Locate the cell with the specified text and output its (X, Y) center coordinate. 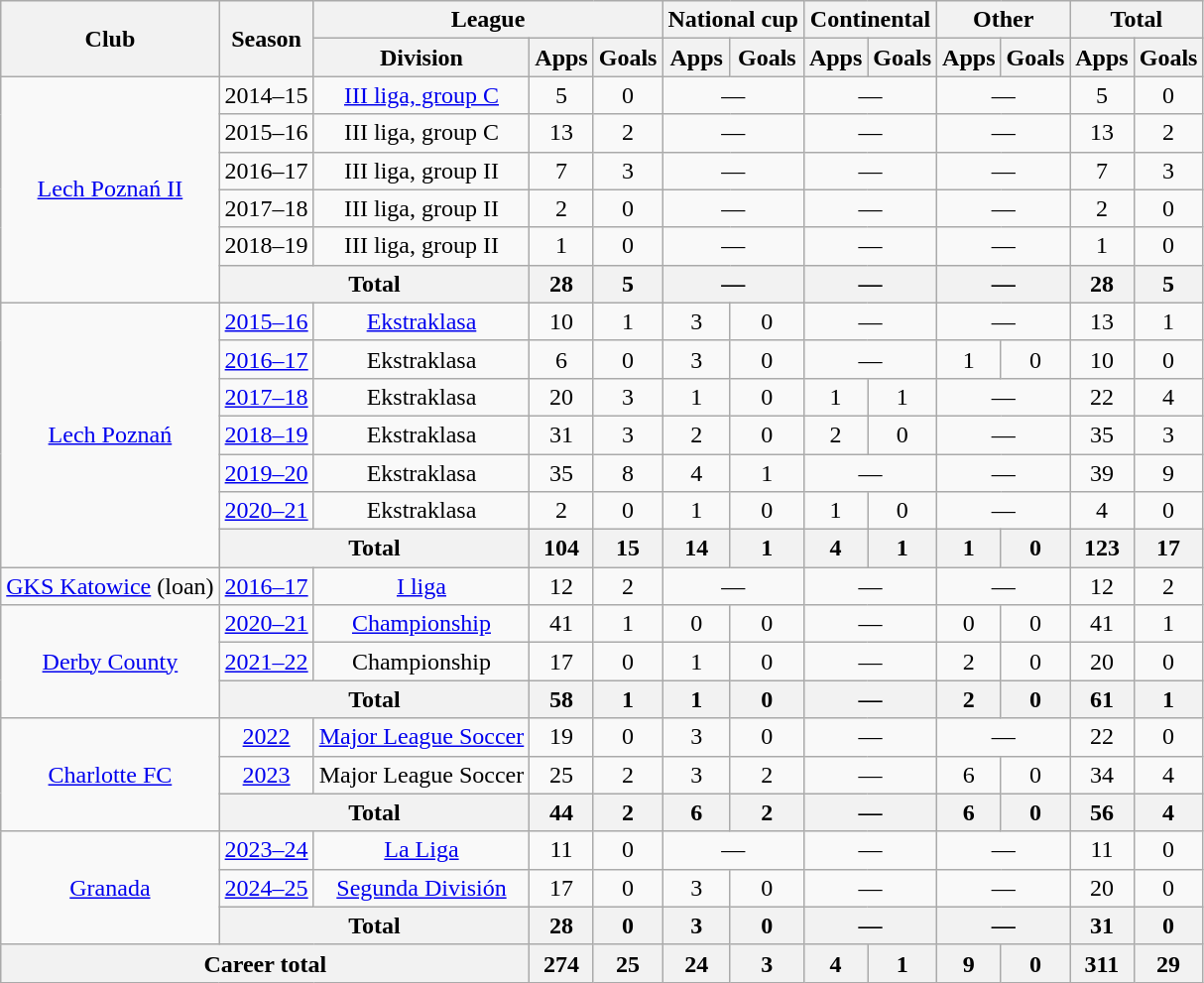
104 (561, 549)
2021–22 (266, 662)
Lech Poznań (110, 434)
2019–20 (266, 473)
34 (1102, 775)
2024–25 (266, 888)
56 (1102, 812)
Career total (266, 963)
29 (1168, 963)
39 (1102, 473)
14 (696, 549)
2023 (266, 775)
24 (696, 963)
Segunda División (421, 888)
2014–15 (266, 95)
La Liga (421, 850)
Lech Poznań II (110, 189)
8 (628, 473)
2023–24 (266, 850)
58 (561, 699)
15 (628, 549)
I liga (421, 586)
Continental (870, 20)
Charlotte FC (110, 775)
Granada (110, 888)
Season (266, 39)
GKS Katowice (loan) (110, 586)
League (488, 20)
44 (561, 812)
Division (421, 58)
Other (1004, 20)
Derby County (110, 662)
2022 (266, 737)
National cup (733, 20)
61 (1102, 699)
123 (1102, 549)
274 (561, 963)
Club (110, 39)
311 (1102, 963)
19 (561, 737)
